Find where the given text appears and provide that cell's center as (X, Y) coordinate. 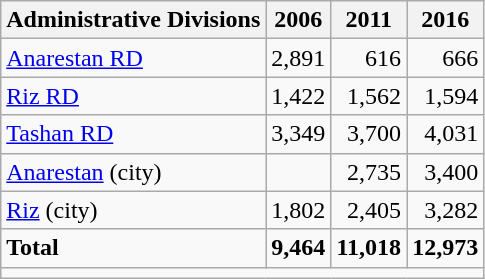
616 (369, 58)
3,400 (446, 172)
2,405 (369, 210)
2,891 (298, 58)
12,973 (446, 248)
3,282 (446, 210)
Anarestan RD (134, 58)
2016 (446, 20)
1,594 (446, 96)
3,349 (298, 134)
3,700 (369, 134)
666 (446, 58)
Riz RD (134, 96)
2,735 (369, 172)
Administrative Divisions (134, 20)
Total (134, 248)
9,464 (298, 248)
4,031 (446, 134)
1,562 (369, 96)
11,018 (369, 248)
2011 (369, 20)
Anarestan (city) (134, 172)
1,802 (298, 210)
Tashan RD (134, 134)
Riz (city) (134, 210)
2006 (298, 20)
1,422 (298, 96)
